Provide the (x, y) coordinate of the cell's center where the given text is located.  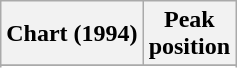
Peakposition (189, 34)
Chart (1994) (72, 34)
